From the cell containing the given text, extract its center point as [x, y] coordinate. 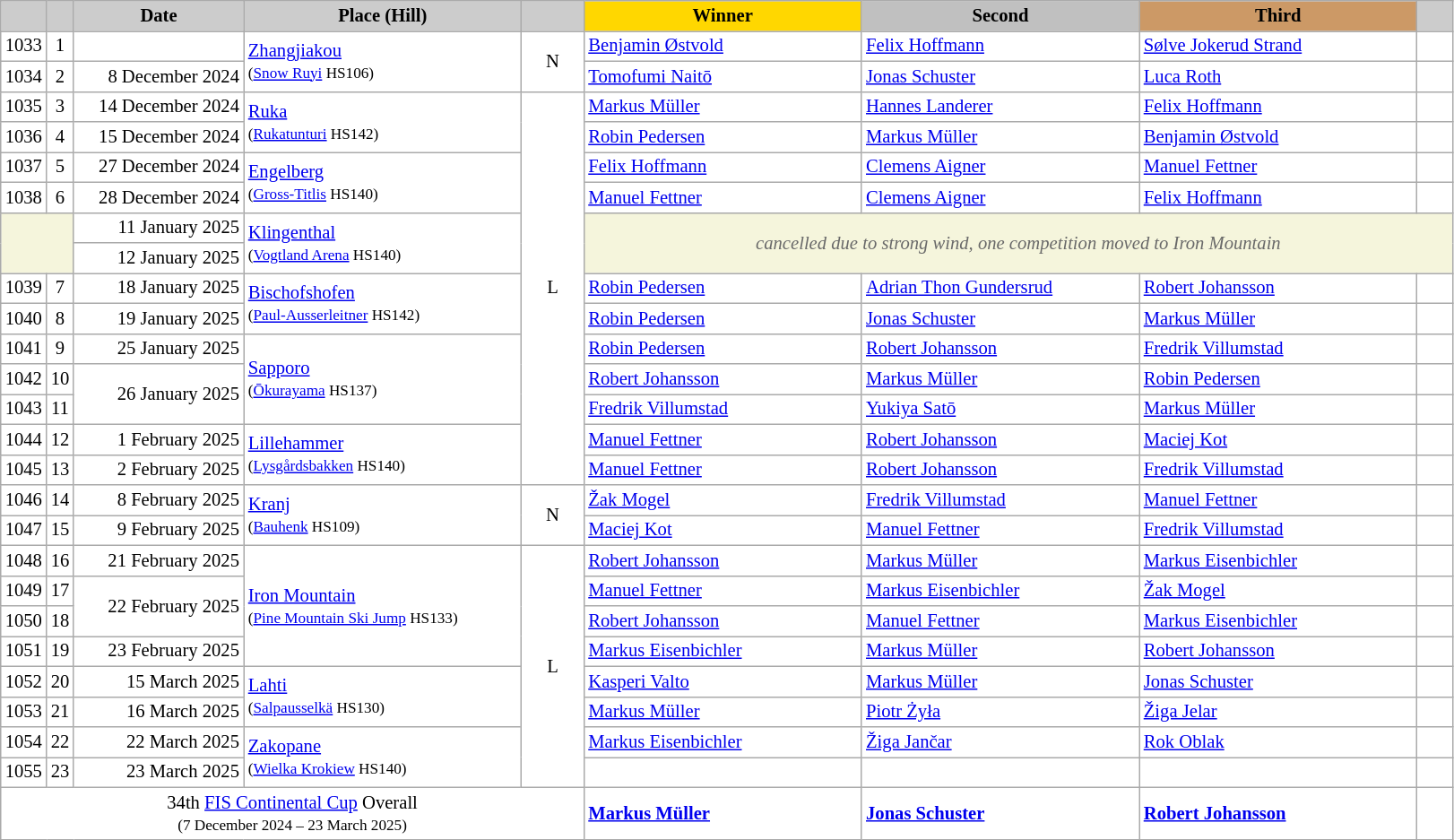
14 [60, 499]
1050 [23, 621]
Žiga Jančar [1000, 741]
8 December 2024 [159, 76]
22 February 2025 [159, 606]
7 [60, 288]
1 [60, 46]
1051 [23, 651]
27 December 2024 [159, 167]
Klingenthal(Vogtland Arena HS140) [383, 243]
1036 [23, 137]
1053 [23, 712]
22 March 2025 [159, 741]
11 [60, 409]
1055 [23, 772]
3 [60, 107]
1039 [23, 288]
8 February 2025 [159, 499]
20 [60, 681]
Ruka(Rukatunturi HS142) [383, 122]
Hannes Landerer [1000, 107]
Engelberg(Gross-Titlis HS140) [383, 182]
15 [60, 530]
Third [1278, 15]
9 February 2025 [159, 530]
Sølve Jokerud Strand [1278, 46]
28 December 2024 [159, 197]
19 January 2025 [159, 318]
Zhangjiakou (Snow Ruyi HS106) [383, 61]
Yukiya Satō [1000, 409]
23 February 2025 [159, 651]
1037 [23, 167]
1033 [23, 46]
1043 [23, 409]
18 [60, 621]
1042 [23, 379]
22 [60, 741]
Iron Mountain(Pine Mountain Ski Jump HS133) [383, 606]
14 December 2024 [159, 107]
18 January 2025 [159, 288]
5 [60, 167]
26 January 2025 [159, 394]
8 [60, 318]
16 March 2025 [159, 712]
1047 [23, 530]
Bischofshofen(Paul-Ausserleitner HS142) [383, 303]
1046 [23, 499]
Žiga Jelar [1278, 712]
Tomofumi Naitō [723, 76]
1044 [23, 439]
1041 [23, 349]
Kranj(Bauhenk HS109) [383, 515]
1048 [23, 560]
25 January 2025 [159, 349]
23 March 2025 [159, 772]
Lillehammer(Lysgårdsbakken HS140) [383, 455]
19 [60, 651]
17 [60, 591]
10 [60, 379]
15 March 2025 [159, 681]
1049 [23, 591]
15 December 2024 [159, 137]
Second [1000, 15]
21 February 2025 [159, 560]
16 [60, 560]
4 [60, 137]
Piotr Żyła [1000, 712]
Zakopane(Wielka Krokiew HS140) [383, 757]
Sapporo(Ōkurayama HS137) [383, 378]
Place (Hill) [383, 15]
cancelled due to strong wind, one competition moved to Iron Mountain [1018, 243]
1 February 2025 [159, 439]
1040 [23, 318]
Date [159, 15]
1038 [23, 197]
9 [60, 349]
1054 [23, 741]
34th FIS Continental Cup Overall(7 December 2024 – 23 March 2025) [292, 813]
Rok Oblak [1278, 741]
2 February 2025 [159, 470]
Lahti(Salpausselkä HS130) [383, 697]
2 [60, 76]
Luca Roth [1278, 76]
12 January 2025 [159, 257]
1052 [23, 681]
1045 [23, 470]
23 [60, 772]
21 [60, 712]
13 [60, 470]
1035 [23, 107]
Adrian Thon Gundersrud [1000, 288]
Kasperi Valto [723, 681]
11 January 2025 [159, 228]
Winner [723, 15]
6 [60, 197]
12 [60, 439]
1034 [23, 76]
